Capture the cell that displays the provided text and extract its [X, Y] central coordinate. 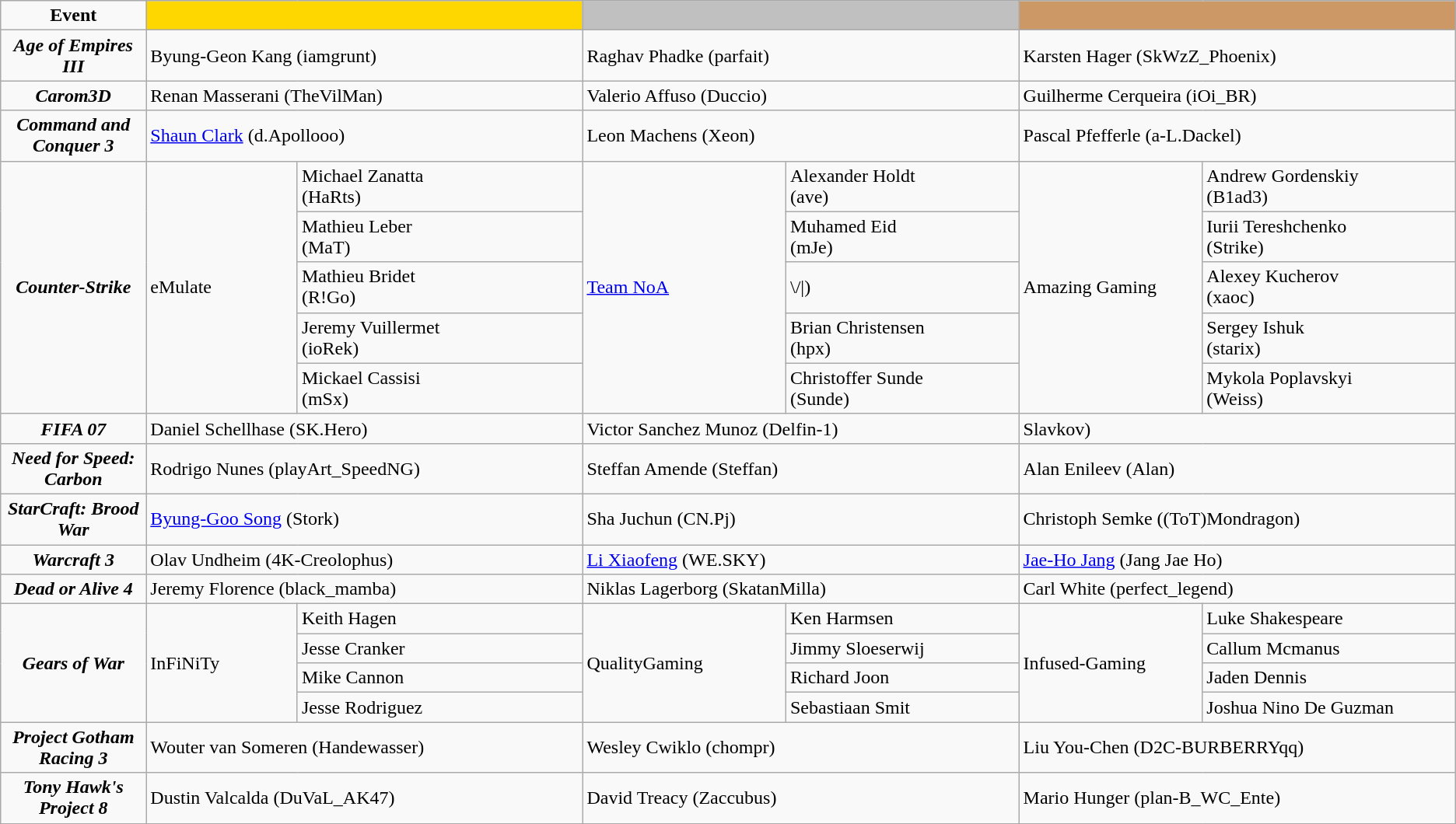
Dead or Alive 4 [73, 589]
Mathieu Bridet(R!Go) [440, 288]
Olav Undheim (4K-Creolophus) [364, 559]
Alexander Holdt(ave) [902, 187]
Mario Hunger (plan-B_WC_Ente) [1237, 798]
Jeremy Vuillermet(ioRek) [440, 337]
InFiNiTy [222, 663]
StarCraft: Brood War [73, 519]
Steffan Amende (Steffan) [801, 468]
Counter-Strike [73, 288]
Rodrigo Nunes (playArt_SpeedNG) [364, 468]
Karsten Hager (SkWzZ_Phoenix) [1237, 56]
Command and Conquer 3 [73, 135]
Muhamed Eid(mJe) [902, 236]
Christoffer Sunde(Sunde) [902, 389]
Team NoA [684, 288]
Wesley Cwiklo (chompr) [801, 748]
Callum Mcmanus [1328, 648]
Amazing Gaming [1111, 288]
Joshua Nino De Guzman [1328, 707]
Victor Sanchez Munoz (Delfin-1) [801, 428]
Mickael Cassisi(mSx) [440, 389]
Ken Harmsen [902, 619]
Sergey Ishuk(starix) [1328, 337]
Alan Enileev (Alan) [1237, 468]
\/|) [902, 288]
Brian Christensen(hpx) [902, 337]
Jimmy Sloeserwij [902, 648]
Richard Joon [902, 678]
Jesse Cranker [440, 648]
Michael Zanatta(HaRts) [440, 187]
Warcraft 3 [73, 559]
Event [73, 16]
Guilherme Cerqueira (iOi_BR) [1237, 96]
Andrew Gordenskiy(B1ad3) [1328, 187]
Liu You-Chen (D2C-BURBERRYqq) [1237, 748]
Daniel Schellhase (SK.Hero) [364, 428]
David Treacy (Zaccubus) [801, 798]
Byung-Geon Kang (iamgrunt) [364, 56]
Raghav Phadke (parfait) [801, 56]
Luke Shakespeare [1328, 619]
Alexey Kucherov(xaoc) [1328, 288]
Niklas Lagerborg (SkatanMilla) [801, 589]
Valerio Affuso (Duccio) [801, 96]
Gears of War [73, 663]
Jesse Rodriguez [440, 707]
Carom3D [73, 96]
Tony Hawk's Project 8 [73, 798]
Carl White (perfect_legend) [1237, 589]
Jeremy Florence (black_mamba) [364, 589]
Need for Speed: Carbon [73, 468]
Mathieu Leber(MaT) [440, 236]
Project Gotham Racing 3 [73, 748]
Dustin Valcalda (DuVaL_AK47) [364, 798]
Li Xiaofeng (WE.SKY) [801, 559]
Christoph Semke ((ToT)Mondragon) [1237, 519]
Mike Cannon [440, 678]
FIFA 07 [73, 428]
Age of Empires III [73, 56]
Slavkov) [1237, 428]
Sebastiaan Smit [902, 707]
eMulate [222, 288]
Wouter van Someren (Handewasser) [364, 748]
Shaun Clark (d.Apollooo) [364, 135]
Mykola Poplavskyi(Weiss) [1328, 389]
Infused-Gaming [1111, 663]
Jae-Ho Jang (Jang Jae Ho) [1237, 559]
QualityGaming [684, 663]
Renan Masserani (TheVilMan) [364, 96]
Leon Machens (Xeon) [801, 135]
Iurii Tereshchenko(Strike) [1328, 236]
Pascal Pfefferle (a-L.Dackel) [1237, 135]
Keith Hagen [440, 619]
Jaden Dennis [1328, 678]
Sha Juchun (CN.Pj) [801, 519]
Byung-Goo Song (Stork) [364, 519]
